Capture the cell that displays the provided text and extract its [X, Y] central coordinate. 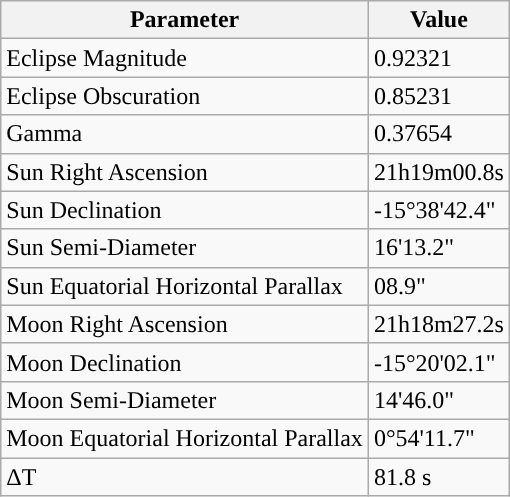
Moon Semi-Diameter [185, 400]
ΔT [185, 477]
08.9" [438, 286]
Sun Equatorial Horizontal Parallax [185, 286]
21h19m00.8s [438, 172]
16'13.2" [438, 248]
-15°38'42.4" [438, 210]
21h18m27.2s [438, 324]
0.92321 [438, 58]
0.85231 [438, 96]
Eclipse Magnitude [185, 58]
0°54'11.7" [438, 438]
Sun Right Ascension [185, 172]
81.8 s [438, 477]
-15°20'02.1" [438, 362]
0.37654 [438, 134]
Value [438, 20]
Sun Declination [185, 210]
Parameter [185, 20]
Sun Semi-Diameter [185, 248]
Gamma [185, 134]
Moon Declination [185, 362]
Moon Right Ascension [185, 324]
14'46.0" [438, 400]
Eclipse Obscuration [185, 96]
Moon Equatorial Horizontal Parallax [185, 438]
